Return the [X, Y] coordinate for the center point of the cell that contains the specified text.  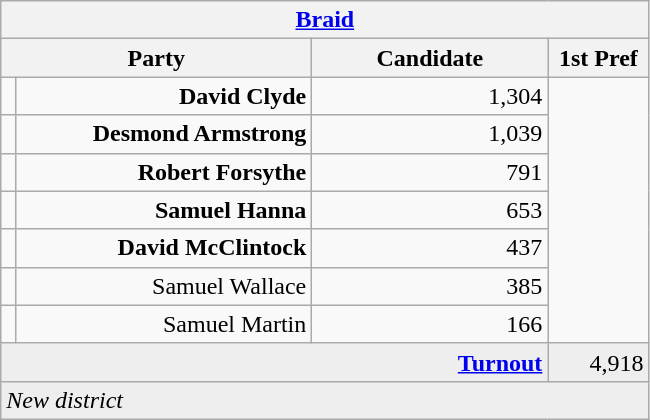
David McClintock [163, 248]
Turnout [274, 362]
Candidate [430, 58]
1,039 [430, 134]
437 [430, 248]
166 [430, 324]
Desmond Armstrong [163, 134]
385 [430, 286]
Samuel Hanna [163, 210]
791 [430, 172]
653 [430, 210]
Party [156, 58]
New district [325, 400]
4,918 [598, 362]
David Clyde [163, 96]
Robert Forsythe [163, 172]
Braid [325, 20]
1,304 [430, 96]
1st Pref [598, 58]
Samuel Wallace [163, 286]
Samuel Martin [163, 324]
